For the text-containing cell, return its midpoint in [X, Y] coordinate format. 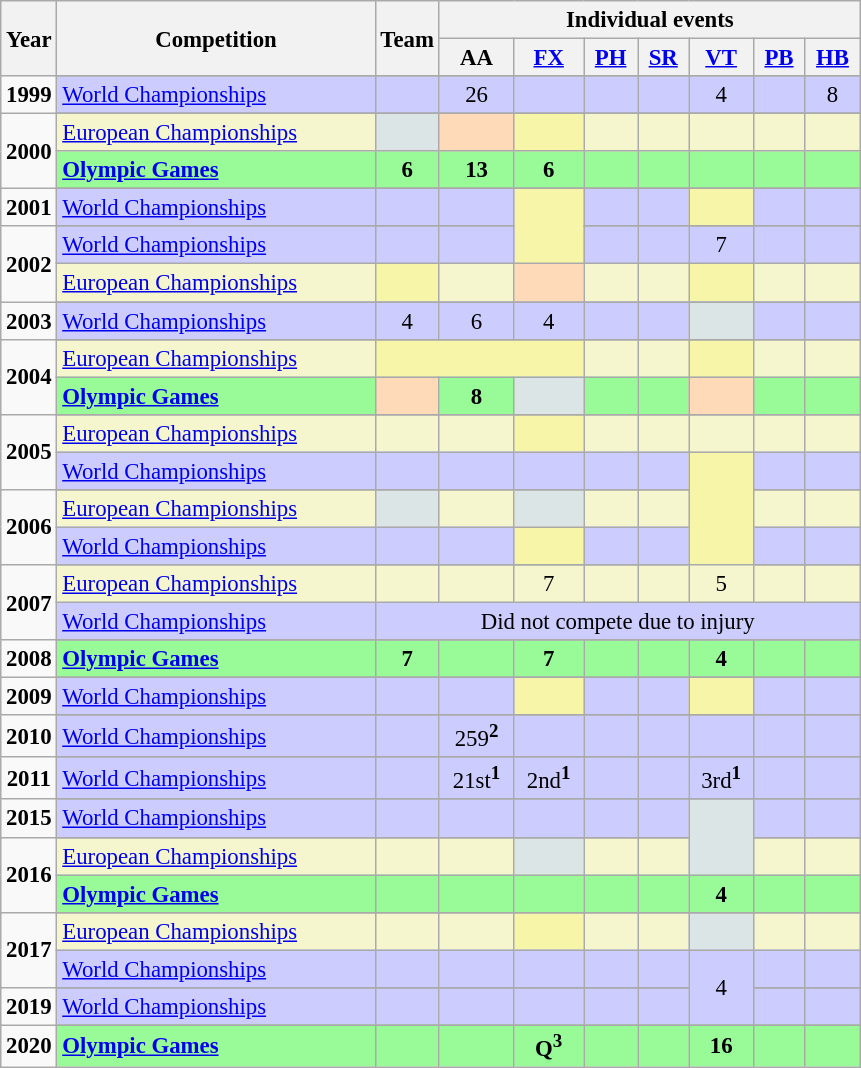
2020 [29, 1046]
2008 [29, 659]
FX [549, 58]
16 [722, 1046]
SR [664, 58]
PH [611, 58]
13 [476, 170]
2002 [29, 264]
2001 [29, 208]
Competition [216, 38]
Year [29, 38]
2007 [29, 602]
Team [407, 38]
PB [780, 58]
Q3 [549, 1046]
2592 [476, 736]
AA [476, 58]
2016 [29, 874]
26 [476, 95]
2017 [29, 950]
2010 [29, 736]
2006 [29, 528]
2003 [29, 321]
21st1 [476, 778]
Individual events [650, 20]
2004 [29, 376]
2015 [29, 819]
2000 [29, 152]
3rd1 [722, 778]
2019 [29, 1007]
2011 [29, 778]
2009 [29, 697]
HB [833, 58]
2005 [29, 452]
2nd1 [549, 778]
Did not compete due to injury [618, 621]
1999 [29, 95]
5 [722, 584]
VT [722, 58]
